Detect which cell encompasses the target text, then output its (X, Y) center coordinate. 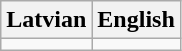
Latvian (46, 20)
English (136, 20)
